Provide the [x, y] coordinate of the cell's center where the given text is located.  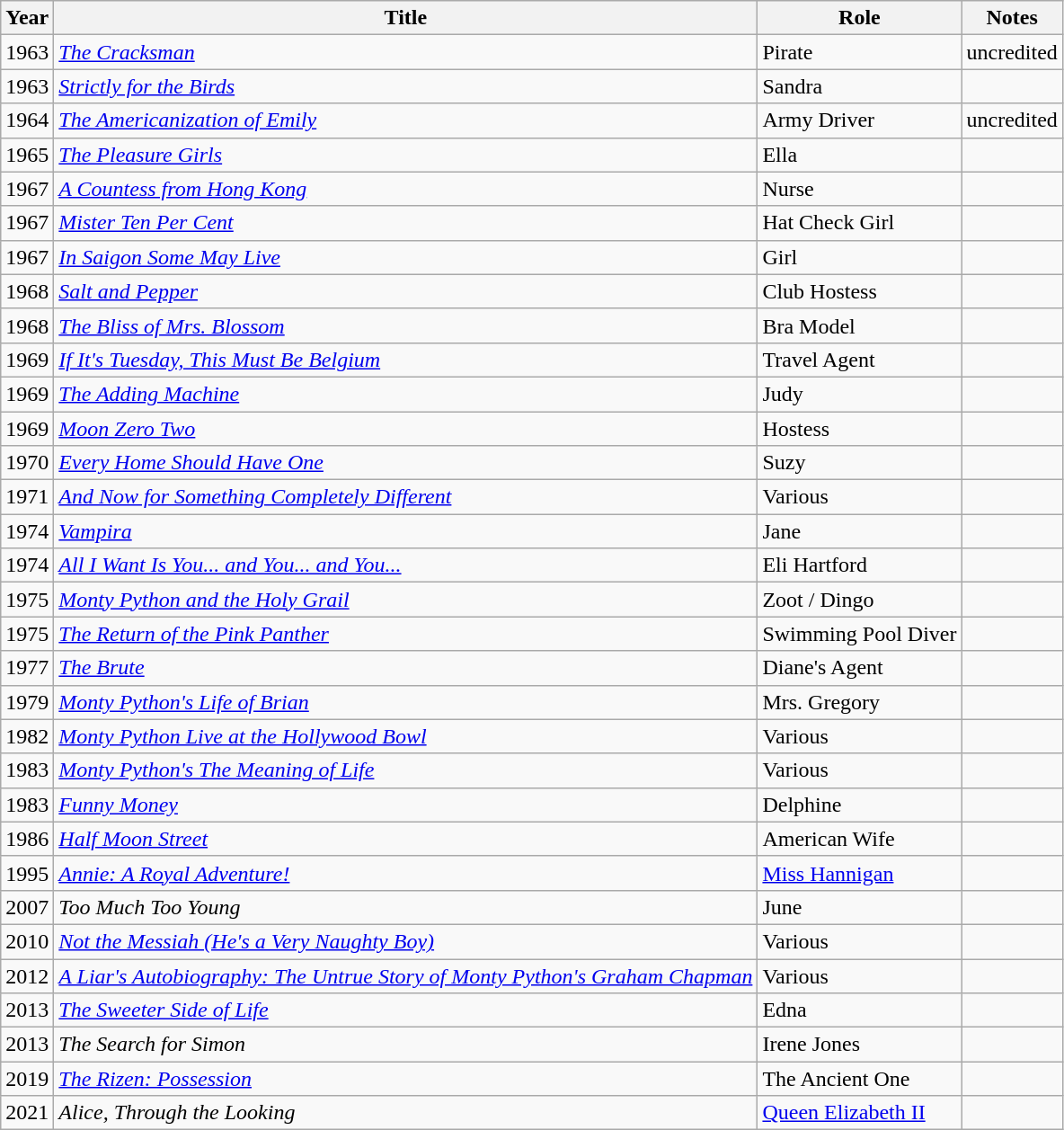
Jane [859, 531]
The Rizen: Possession [406, 1079]
And Now for Something Completely Different [406, 497]
1971 [27, 497]
The Adding Machine [406, 394]
Vampira [406, 531]
Mister Ten Per Cent [406, 223]
Annie: A Royal Adventure! [406, 873]
Title [406, 18]
June [859, 907]
All I Want Is You... and You... and You... [406, 565]
Strictly for the Birds [406, 86]
In Saigon Some May Live [406, 257]
1965 [27, 155]
1977 [27, 668]
Monty Python's Life of Brian [406, 702]
The Bliss of Mrs. Blossom [406, 325]
2021 [27, 1113]
Hostess [859, 429]
The Americanization of Emily [406, 120]
The Pleasure Girls [406, 155]
The Search for Simon [406, 1045]
2007 [27, 907]
Alice, Through the Looking [406, 1113]
Monty Python and the Holy Grail [406, 600]
A Liar's Autobiography: The Untrue Story of Monty Python's Graham Chapman [406, 975]
Sandra [859, 86]
Year [27, 18]
Army Driver [859, 120]
Too Much Too Young [406, 907]
Nurse [859, 189]
Diane's Agent [859, 668]
A Countess from Hong Kong [406, 189]
Judy [859, 394]
Delphine [859, 805]
Irene Jones [859, 1045]
Bra Model [859, 325]
Monty Python Live at the Hollywood Bowl [406, 736]
Swimming Pool Diver [859, 634]
Every Home Should Have One [406, 463]
1982 [27, 736]
Pirate [859, 52]
The Cracksman [406, 52]
Half Moon Street [406, 839]
1986 [27, 839]
2019 [27, 1079]
1979 [27, 702]
Girl [859, 257]
Salt and Pepper [406, 291]
Hat Check Girl [859, 223]
Ella [859, 155]
2012 [27, 975]
Funny Money [406, 805]
If It's Tuesday, This Must Be Belgium [406, 360]
Eli Hartford [859, 565]
2010 [27, 941]
The Brute [406, 668]
The Ancient One [859, 1079]
Role [859, 18]
Mrs. Gregory [859, 702]
1964 [27, 120]
1995 [27, 873]
Edna [859, 1010]
Travel Agent [859, 360]
The Sweeter Side of Life [406, 1010]
1970 [27, 463]
Notes [1012, 18]
Queen Elizabeth II [859, 1113]
Not the Messiah (He's a Very Naughty Boy) [406, 941]
American Wife [859, 839]
The Return of the Pink Panther [406, 634]
Zoot / Dingo [859, 600]
Moon Zero Two [406, 429]
Club Hostess [859, 291]
Monty Python's The Meaning of Life [406, 770]
Suzy [859, 463]
Miss Hannigan [859, 873]
